Extract the (X, Y) coordinate from the center of the cell holding the provided text.  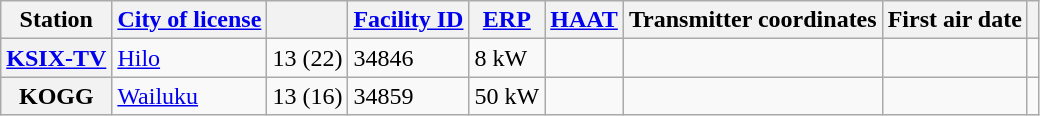
13 (16) (308, 96)
KSIX-TV (56, 58)
50 kW (507, 96)
First air date (954, 20)
Wailuku (190, 96)
Transmitter coordinates (752, 20)
ERP (507, 20)
KOGG (56, 96)
8 kW (507, 58)
Station (56, 20)
Facility ID (408, 20)
HAAT (584, 20)
Hilo (190, 58)
13 (22) (308, 58)
City of license (190, 20)
34859 (408, 96)
34846 (408, 58)
